Return the [x, y] coordinate for the center point of the cell that contains the specified text.  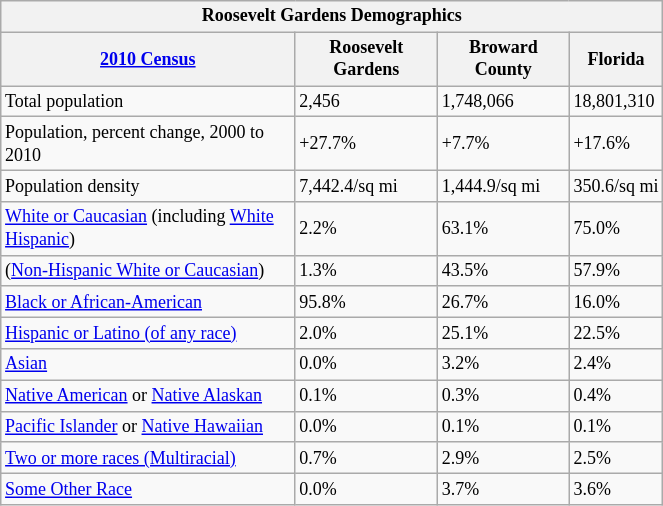
+27.7% [366, 144]
2010 Census [148, 59]
63.1% [504, 229]
3.7% [504, 488]
2.5% [616, 458]
2.2% [366, 229]
Pacific Islander or Native Hawaiian [148, 426]
2,456 [366, 102]
25.1% [504, 334]
Florida [616, 59]
Broward County [504, 59]
22.5% [616, 334]
75.0% [616, 229]
2.4% [616, 364]
Two or more races (Multiracial) [148, 458]
0.3% [504, 396]
7,442.4/sq mi [366, 186]
+17.6% [616, 144]
16.0% [616, 302]
57.9% [616, 270]
Native American or Native Alaskan [148, 396]
3.2% [504, 364]
Total population [148, 102]
Hispanic or Latino (of any race) [148, 334]
26.7% [504, 302]
1.3% [366, 270]
+7.7% [504, 144]
0.7% [366, 458]
Black or African-American [148, 302]
Asian [148, 364]
Population density [148, 186]
2.0% [366, 334]
Roosevelt Gardens [366, 59]
95.8% [366, 302]
350.6/sq mi [616, 186]
Roosevelt Gardens Demographics [332, 16]
1,444.9/sq mi [504, 186]
Population, percent change, 2000 to 2010 [148, 144]
0.4% [616, 396]
18,801,310 [616, 102]
White or Caucasian (including White Hispanic) [148, 229]
1,748,066 [504, 102]
2.9% [504, 458]
Some Other Race [148, 488]
(Non-Hispanic White or Caucasian) [148, 270]
43.5% [504, 270]
3.6% [616, 488]
